Return the (x, y) coordinate for the center point of the cell that contains the specified text.  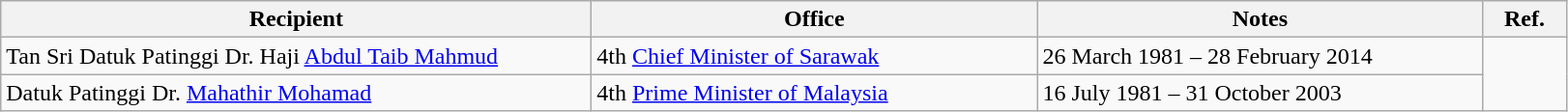
Datuk Patinggi Dr. Mahathir Mohamad (296, 93)
Ref. (1524, 19)
4th Chief Minister of Sarawak (814, 56)
16 July 1981 – 31 October 2003 (1261, 93)
4th Prime Minister of Malaysia (814, 93)
Recipient (296, 19)
Tan Sri Datuk Patinggi Dr. Haji Abdul Taib Mahmud (296, 56)
Notes (1261, 19)
26 March 1981 – 28 February 2014 (1261, 56)
Office (814, 19)
